Capture the cell that displays the provided text and extract its [X, Y] central coordinate. 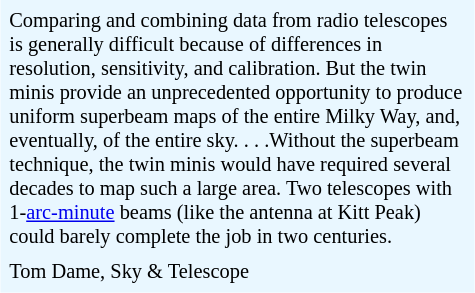
Tom Dame, Sky & Telescope [238, 272]
